Return (x, y) of the center of cell containing provided text 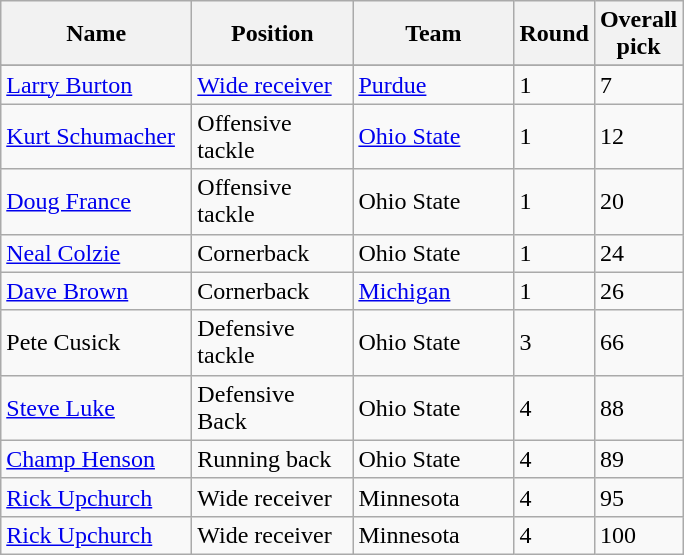
Kurt Schumacher (96, 136)
88 (638, 408)
Defensive tackle (272, 342)
Steve Luke (96, 408)
95 (638, 497)
89 (638, 459)
Name (96, 34)
Defensive Back (272, 408)
Champ Henson (96, 459)
Michigan (434, 291)
Team (434, 34)
Purdue (434, 85)
12 (638, 136)
24 (638, 253)
66 (638, 342)
3 (554, 342)
Position (272, 34)
Neal Colzie (96, 253)
Round (554, 34)
7 (638, 85)
Overall pick (638, 34)
20 (638, 202)
Larry Burton (96, 85)
Doug France (96, 202)
Pete Cusick (96, 342)
26 (638, 291)
Dave Brown (96, 291)
100 (638, 535)
Running back (272, 459)
